Provide the [X, Y] coordinate of the cell's center where the given text is located.  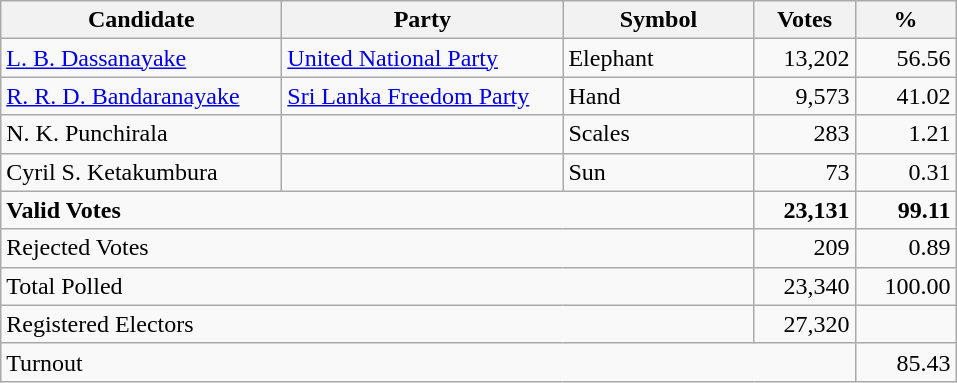
56.56 [906, 58]
Sun [658, 172]
R. R. D. Bandaranayake [142, 96]
209 [804, 248]
27,320 [804, 324]
0.89 [906, 248]
Party [422, 20]
Symbol [658, 20]
0.31 [906, 172]
23,340 [804, 286]
Sri Lanka Freedom Party [422, 96]
99.11 [906, 210]
41.02 [906, 96]
9,573 [804, 96]
Turnout [428, 362]
283 [804, 134]
L. B. Dassanayake [142, 58]
Votes [804, 20]
Total Polled [378, 286]
Rejected Votes [378, 248]
United National Party [422, 58]
Registered Electors [378, 324]
100.00 [906, 286]
1.21 [906, 134]
Scales [658, 134]
13,202 [804, 58]
Elephant [658, 58]
Hand [658, 96]
% [906, 20]
Cyril S. Ketakumbura [142, 172]
Valid Votes [378, 210]
85.43 [906, 362]
73 [804, 172]
Candidate [142, 20]
23,131 [804, 210]
N. K. Punchirala [142, 134]
